Capture the cell that displays the provided text and extract its (X, Y) central coordinate. 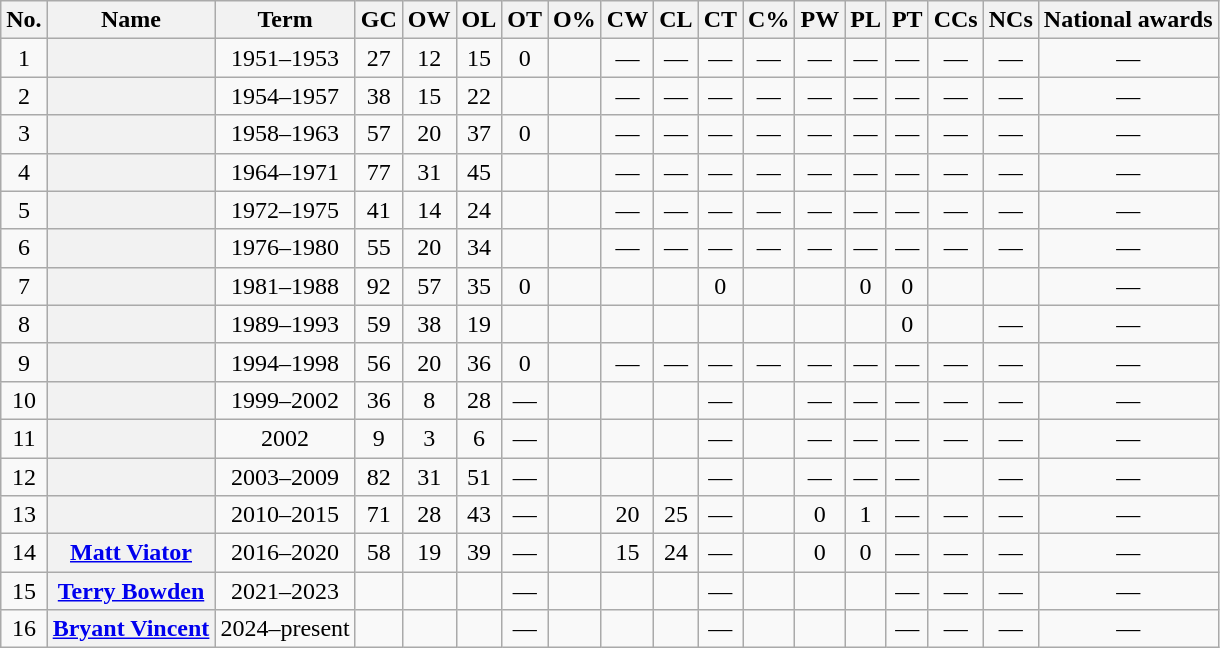
1989–1993 (285, 324)
NCs (1010, 20)
2016–2020 (285, 553)
1994–1998 (285, 362)
2021–2023 (285, 591)
No. (24, 20)
OW (429, 20)
11 (24, 438)
CW (627, 20)
OT (525, 20)
Bryant Vincent (131, 629)
1954–1957 (285, 96)
43 (479, 515)
1972–1975 (285, 210)
7 (24, 286)
Terry Bowden (131, 591)
1981–1988 (285, 286)
2010–2015 (285, 515)
2 (24, 96)
56 (378, 362)
35 (479, 286)
5 (24, 210)
1976–1980 (285, 248)
59 (378, 324)
4 (24, 172)
37 (479, 134)
C% (769, 20)
PT (907, 20)
16 (24, 629)
2003–2009 (285, 477)
92 (378, 286)
55 (378, 248)
77 (378, 172)
OL (479, 20)
51 (479, 477)
GC (378, 20)
1958–1963 (285, 134)
13 (24, 515)
71 (378, 515)
CL (676, 20)
Term (285, 20)
2024–present (285, 629)
CCs (956, 20)
82 (378, 477)
27 (378, 58)
34 (479, 248)
1951–1953 (285, 58)
Name (131, 20)
1999–2002 (285, 400)
PL (866, 20)
PW (820, 20)
National awards (1128, 20)
CT (720, 20)
39 (479, 553)
10 (24, 400)
2002 (285, 438)
58 (378, 553)
45 (479, 172)
22 (479, 96)
41 (378, 210)
25 (676, 515)
1964–1971 (285, 172)
Matt Viator (131, 553)
O% (575, 20)
